Find where the given text appears and provide that cell's center as [x, y] coordinate. 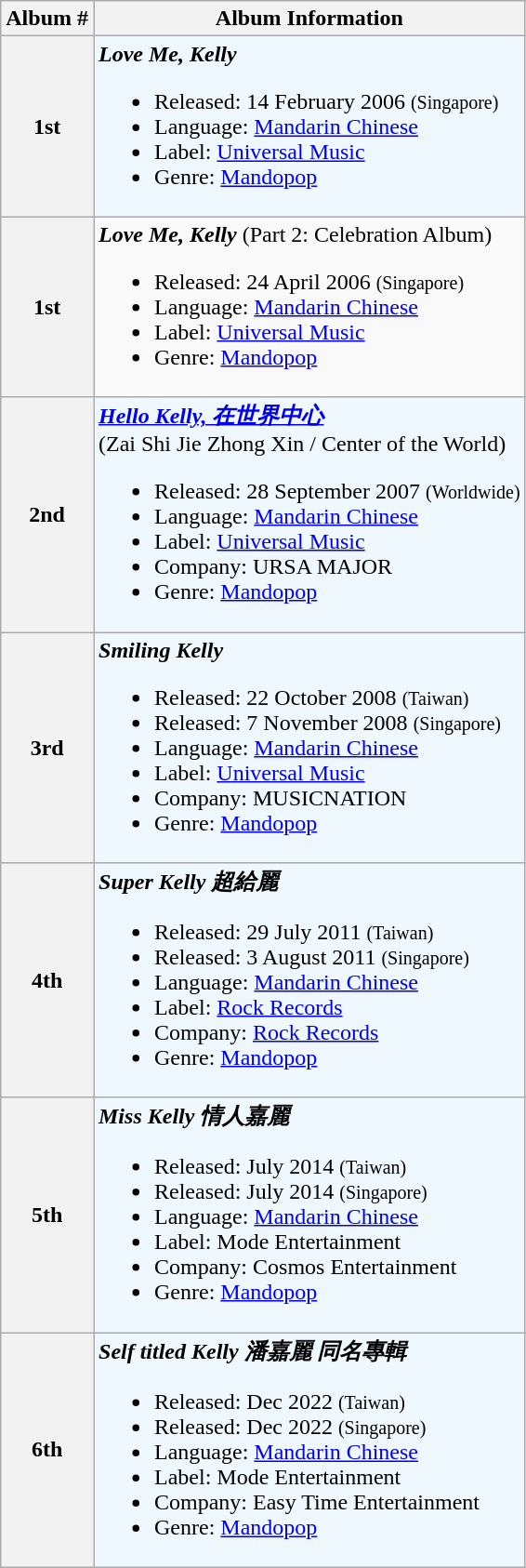
Love Me, KellyReleased: 14 February 2006 (Singapore)Language: Mandarin ChineseLabel: Universal MusicGenre: Mandopop [309, 126]
Album Information [309, 19]
4th [47, 980]
3rd [47, 748]
2nd [47, 515]
Love Me, Kelly (Part 2: Celebration Album)Released: 24 April 2006 (Singapore)Language: Mandarin ChineseLabel: Universal MusicGenre: Mandopop [309, 307]
6th [47, 1451]
5th [47, 1215]
Album # [47, 19]
